Capture the cell that displays the provided text and extract its (x, y) central coordinate. 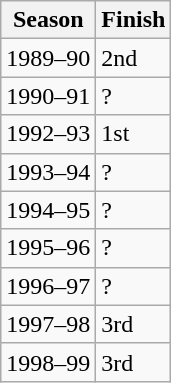
Season (48, 20)
1996–97 (48, 286)
2nd (134, 58)
1st (134, 134)
1997–98 (48, 324)
Finish (134, 20)
1989–90 (48, 58)
1998–99 (48, 362)
1990–91 (48, 96)
1995–96 (48, 248)
1994–95 (48, 210)
1993–94 (48, 172)
1992–93 (48, 134)
